Output the (x, y) coordinate of the center of the cell containing the given text.  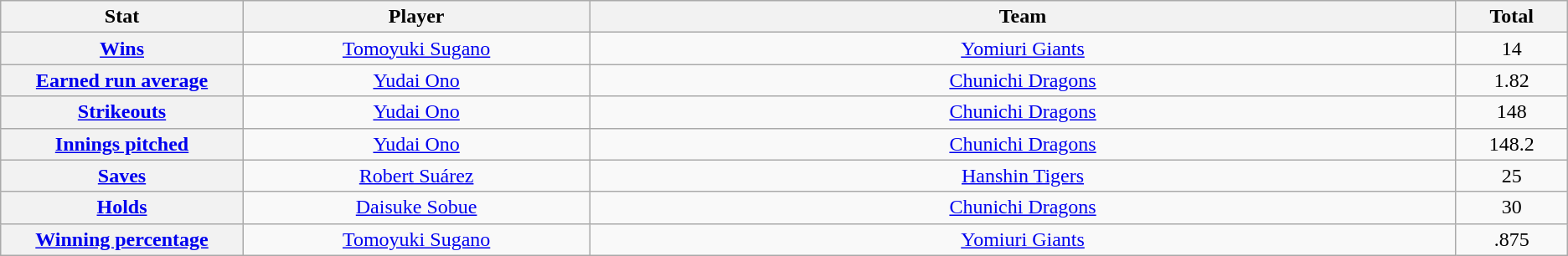
148 (1511, 112)
14 (1511, 49)
1.82 (1511, 80)
Strikeouts (122, 112)
Player (416, 17)
Saves (122, 176)
Stat (122, 17)
Team (1023, 17)
25 (1511, 176)
Robert Suárez (416, 176)
Wins (122, 49)
Total (1511, 17)
30 (1511, 207)
Innings pitched (122, 144)
148.2 (1511, 144)
Earned run average (122, 80)
Holds (122, 207)
Winning percentage (122, 239)
Hanshin Tigers (1023, 176)
Daisuke Sobue (416, 207)
.875 (1511, 239)
